Search for the cell housing the specified text and yield its (x, y) center coordinate. 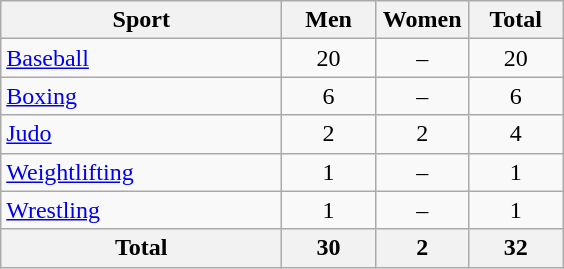
Wrestling (142, 210)
Baseball (142, 58)
Boxing (142, 96)
Sport (142, 20)
Judo (142, 134)
30 (329, 248)
4 (516, 134)
Weightlifting (142, 172)
32 (516, 248)
Men (329, 20)
Women (422, 20)
